Search for the cell housing the specified text and yield its (X, Y) center coordinate. 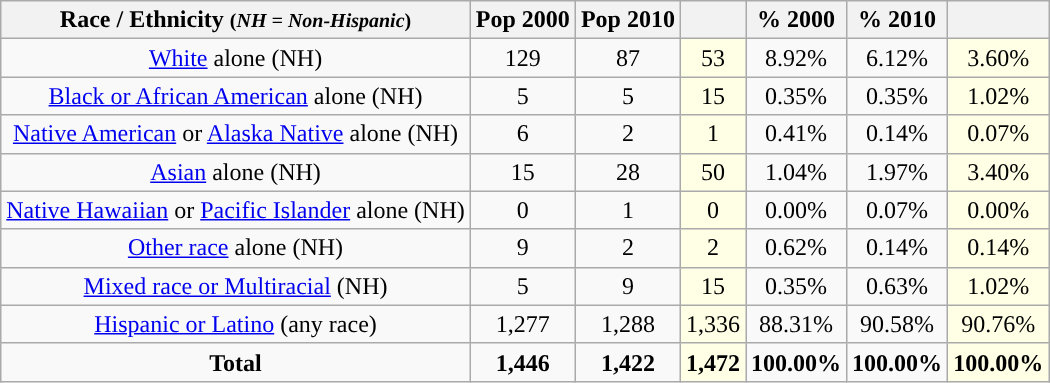
3.60% (998, 58)
0.41% (796, 134)
1,336 (712, 324)
% 2010 (898, 20)
6.12% (898, 58)
Mixed race or Multiracial (NH) (236, 286)
90.58% (898, 324)
90.76% (998, 324)
Total (236, 362)
1.97% (898, 172)
White alone (NH) (236, 58)
0.62% (796, 248)
1,472 (712, 362)
88.31% (796, 324)
1,446 (522, 362)
Hispanic or Latino (any race) (236, 324)
1.04% (796, 172)
Other race alone (NH) (236, 248)
Race / Ethnicity (NH = Non-Hispanic) (236, 20)
Black or African American alone (NH) (236, 96)
6 (522, 134)
% 2000 (796, 20)
0.63% (898, 286)
1,277 (522, 324)
87 (628, 58)
53 (712, 58)
Native Hawaiian or Pacific Islander alone (NH) (236, 210)
Native American or Alaska Native alone (NH) (236, 134)
8.92% (796, 58)
1,288 (628, 324)
1,422 (628, 362)
Asian alone (NH) (236, 172)
3.40% (998, 172)
50 (712, 172)
129 (522, 58)
28 (628, 172)
Pop 2010 (628, 20)
Pop 2000 (522, 20)
